Locate the cell with the specified text and output its (X, Y) center coordinate. 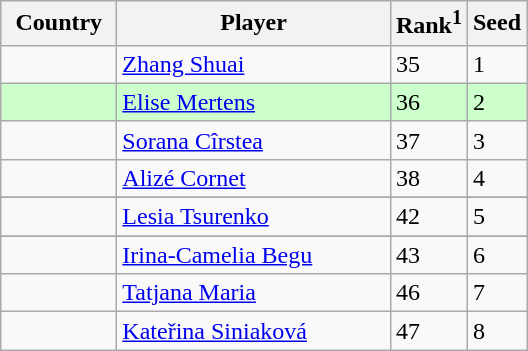
Country (59, 24)
37 (428, 140)
Seed (496, 24)
6 (496, 255)
3 (496, 140)
Lesia Tsurenko (254, 217)
Player (254, 24)
Elise Mertens (254, 102)
1 (496, 64)
Zhang Shuai (254, 64)
36 (428, 102)
8 (496, 331)
Alizé Cornet (254, 178)
43 (428, 255)
46 (428, 293)
7 (496, 293)
Tatjana Maria (254, 293)
42 (428, 217)
38 (428, 178)
47 (428, 331)
Sorana Cîrstea (254, 140)
4 (496, 178)
Irina-Camelia Begu (254, 255)
Rank1 (428, 24)
2 (496, 102)
Kateřina Siniaková (254, 331)
35 (428, 64)
5 (496, 217)
